Return [X, Y] of the center of cell containing provided text 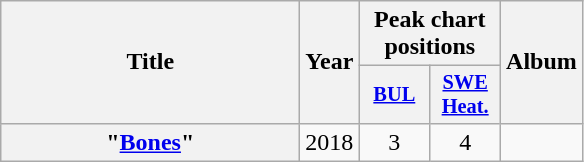
3 [394, 142]
Title [150, 62]
4 [466, 142]
BUL [394, 95]
SWEHeat. [466, 95]
Year [330, 62]
Album [542, 62]
"Bones" [150, 142]
Peak chart positions [430, 34]
2018 [330, 142]
